Return (X, Y) of the center of cell containing provided text 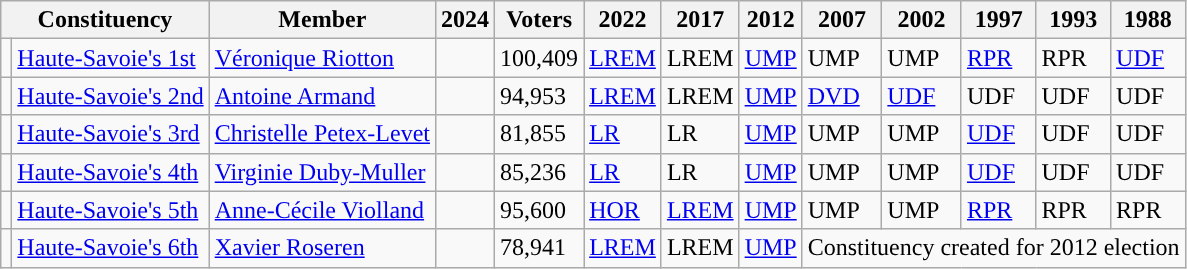
Antoine Armand (322, 96)
78,941 (540, 248)
100,409 (540, 58)
Virginie Duby-Muller (322, 172)
Xavier Roseren (322, 248)
Constituency created for 2012 election (994, 248)
2007 (842, 20)
81,855 (540, 134)
85,236 (540, 172)
Christelle Petex-Levet (322, 134)
Haute-Savoie's 2nd (110, 96)
Haute-Savoie's 4th (110, 172)
Véronique Riotton (322, 58)
Anne-Cécile Violland (322, 210)
2022 (623, 20)
2012 (770, 20)
Constituency (105, 20)
2024 (464, 20)
Haute-Savoie's 3rd (110, 134)
Voters (540, 20)
Haute-Savoie's 6th (110, 248)
1997 (998, 20)
2002 (922, 20)
Haute-Savoie's 5th (110, 210)
HOR (623, 210)
95,600 (540, 210)
DVD (842, 96)
Haute-Savoie's 1st (110, 58)
1993 (1074, 20)
1988 (1148, 20)
Member (322, 20)
94,953 (540, 96)
2017 (700, 20)
